Return the [x, y] coordinate for the center point of the cell that contains the specified text.  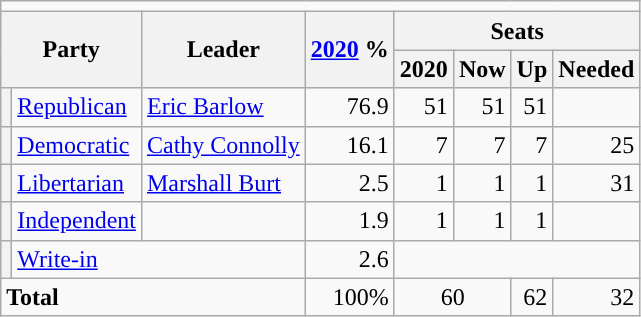
Eric Barlow [223, 107]
Leader [223, 50]
2.5 [350, 183]
32 [596, 297]
100% [350, 297]
Needed [596, 69]
76.9 [350, 107]
60 [452, 297]
Independent [77, 221]
Democratic [77, 145]
31 [596, 183]
Libertarian [77, 183]
Marshall Burt [223, 183]
62 [532, 297]
Now [482, 69]
Cathy Connolly [223, 145]
16.1 [350, 145]
Seats [517, 31]
1.9 [350, 221]
Up [532, 69]
2020 [424, 69]
Write-in [158, 259]
2.6 [350, 259]
2020 % [350, 50]
Republican [77, 107]
25 [596, 145]
Total [153, 297]
Party [72, 50]
